Find where the given text appears and provide that cell's center as (x, y) coordinate. 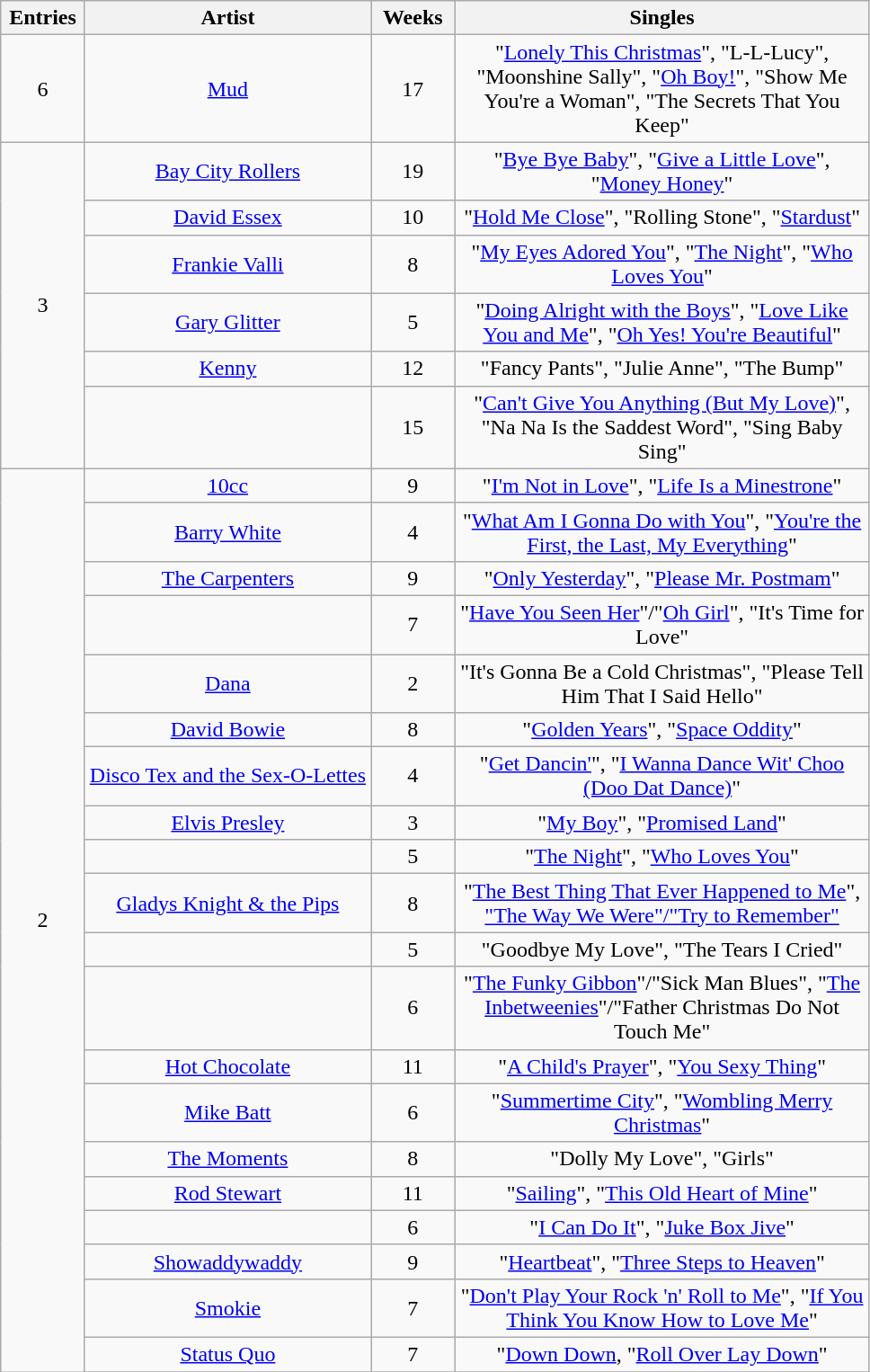
Gladys Knight & the Pips (227, 903)
"Sailing", "This Old Heart of Mine" (661, 1193)
Dana (227, 683)
"Have You Seen Her"/"Oh Girl", "It's Time for Love" (661, 624)
"What Am I Gonna Do with You", "You're the First, the Last, My Everything" (661, 532)
"Bye Bye Baby", "Give a Little Love", "Money Honey" (661, 171)
"The Best Thing That Ever Happened to Me", "The Way We Were"/"Try to Remember" (661, 903)
"Get Dancin'", "I Wanna Dance Wit' Choo (Doo Dat Dance)" (661, 777)
"Don't Play Your Rock 'n' Roll to Me", "If You Think You Know How to Love Me" (661, 1307)
"Lonely This Christmas", "L-L-Lucy", "Moonshine Sally", "Oh Boy!", "Show Me You're a Woman", "The Secrets That You Keep" (661, 88)
10 (413, 218)
"Heartbeat", "Three Steps to Heaven" (661, 1261)
Showaddywaddy (227, 1261)
Entries (43, 18)
"I'm Not in Love", "Life Is a Minestrone" (661, 486)
Gary Glitter (227, 322)
"My Boy", "Promised Land" (661, 823)
10cc (227, 486)
Bay City Rollers (227, 171)
"Down Down, "Roll Over Lay Down" (661, 1354)
"Golden Years", "Space Oddity" (661, 730)
Singles (661, 18)
"Only Yesterday", "Please Mr. Postmam" (661, 578)
"Doing Alright with the Boys", "Love Like You and Me", "Oh Yes! You're Beautiful" (661, 322)
"Fancy Pants", "Julie Anne", "The Bump" (661, 369)
Artist (227, 18)
Disco Tex and the Sex-O-Lettes (227, 777)
"The Night", "Who Loves You" (661, 857)
"Dolly My Love", "Girls" (661, 1159)
Elvis Presley (227, 823)
Status Quo (227, 1354)
David Essex (227, 218)
Smokie (227, 1307)
Frankie Valli (227, 264)
"My Eyes Adored You", "The Night", "Who Loves You" (661, 264)
"The Funky Gibbon"/"Sick Man Blues", "The Inbetweenies"/"Father Christmas Do Not Touch Me" (661, 1008)
"It's Gonna Be a Cold Christmas", "Please Tell Him That I Said Hello" (661, 683)
Mike Batt (227, 1113)
Rod Stewart (227, 1193)
"Summertime City", "Wombling Merry Christmas" (661, 1113)
19 (413, 171)
Hot Chocolate (227, 1066)
"Hold Me Close", "Rolling Stone", "Stardust" (661, 218)
Kenny (227, 369)
"A Child's Prayer", "You Sexy Thing" (661, 1066)
David Bowie (227, 730)
15 (413, 427)
"I Can Do It", "Juke Box Jive" (661, 1227)
The Moments (227, 1159)
Mud (227, 88)
17 (413, 88)
The Carpenters (227, 578)
"Can't Give You Anything (But My Love)", "Na Na Is the Saddest Word", "Sing Baby Sing" (661, 427)
Barry White (227, 532)
12 (413, 369)
"Goodbye My Love", "The Tears I Cried" (661, 949)
Weeks (413, 18)
